For the text-containing cell, return its midpoint in [X, Y] coordinate format. 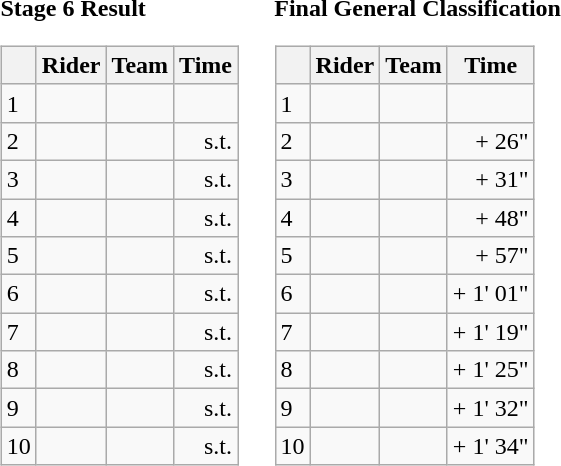
+ 1' 19" [490, 332]
+ 1' 34" [490, 446]
+ 31" [490, 179]
+ 26" [490, 141]
+ 57" [490, 256]
+ 48" [490, 217]
+ 1' 01" [490, 294]
+ 1' 32" [490, 408]
+ 1' 25" [490, 370]
